Capture the cell that displays the provided text and extract its [x, y] central coordinate. 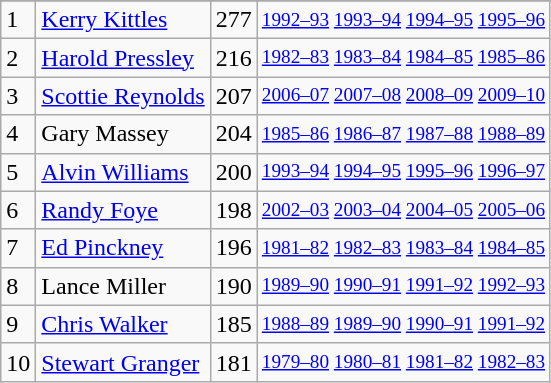
Gary Massey [123, 134]
10 [18, 362]
3 [18, 96]
2002–03 2003–04 2004–05 2005–06 [403, 210]
2006–07 2007–08 2008–09 2009–10 [403, 96]
1988–89 1989–90 1990–91 1991–92 [403, 324]
1993–94 1994–95 1995–96 1996–97 [403, 172]
198 [234, 210]
5 [18, 172]
9 [18, 324]
Scottie Reynolds [123, 96]
185 [234, 324]
200 [234, 172]
Chris Walker [123, 324]
Ed Pinckney [123, 248]
6 [18, 210]
1992–93 1993–94 1994–95 1995–96 [403, 20]
1985–86 1986–87 1987–88 1988–89 [403, 134]
196 [234, 248]
207 [234, 96]
1 [18, 20]
Lance Miller [123, 286]
8 [18, 286]
204 [234, 134]
Randy Foye [123, 210]
Alvin Williams [123, 172]
Kerry Kittles [123, 20]
2 [18, 58]
1982–83 1983–84 1984–85 1985–86 [403, 58]
7 [18, 248]
190 [234, 286]
Stewart Granger [123, 362]
Harold Pressley [123, 58]
216 [234, 58]
277 [234, 20]
1981–82 1982–83 1983–84 1984–85 [403, 248]
1989–90 1990–91 1991–92 1992–93 [403, 286]
181 [234, 362]
1979–80 1980–81 1981–82 1982–83 [403, 362]
4 [18, 134]
